Find where the given text appears and provide that cell's center as (X, Y) coordinate. 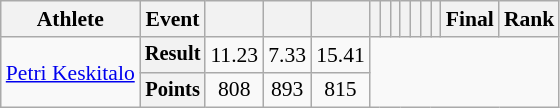
11.23 (234, 55)
Athlete (70, 19)
15.41 (340, 55)
815 (340, 90)
Result (173, 55)
7.33 (287, 55)
Points (173, 90)
893 (287, 90)
Final (470, 19)
Event (173, 19)
808 (234, 90)
Petri Keskitalo (70, 72)
Rank (530, 19)
